Extract the [x, y] coordinate from the center of the cell holding the provided text.  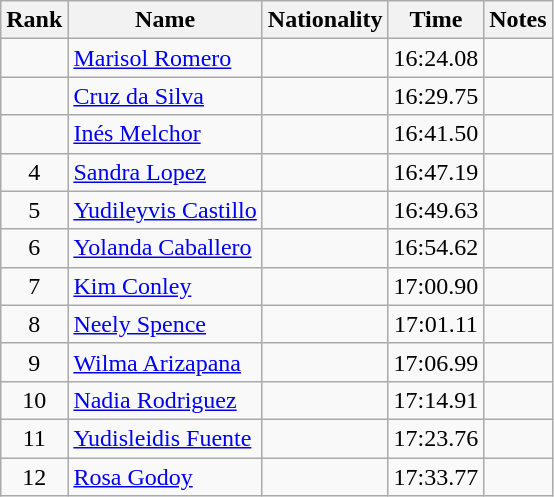
16:24.08 [436, 58]
17:01.11 [436, 324]
4 [34, 172]
Cruz da Silva [165, 96]
5 [34, 210]
17:06.99 [436, 362]
16:41.50 [436, 134]
Yudileyvis Castillo [165, 210]
Kim Conley [165, 286]
16:54.62 [436, 248]
Inés Melchor [165, 134]
8 [34, 324]
Name [165, 20]
16:47.19 [436, 172]
Nadia Rodriguez [165, 400]
10 [34, 400]
Time [436, 20]
17:23.76 [436, 438]
Sandra Lopez [165, 172]
Yolanda Caballero [165, 248]
17:33.77 [436, 477]
12 [34, 477]
11 [34, 438]
Yudisleidis Fuente [165, 438]
9 [34, 362]
Rank [34, 20]
Rosa Godoy [165, 477]
16:29.75 [436, 96]
6 [34, 248]
Neely Spence [165, 324]
Nationality [325, 20]
16:49.63 [436, 210]
Wilma Arizapana [165, 362]
Notes [518, 20]
17:14.91 [436, 400]
17:00.90 [436, 286]
Marisol Romero [165, 58]
7 [34, 286]
